Extract the (X, Y) coordinate from the center of the cell holding the provided text.  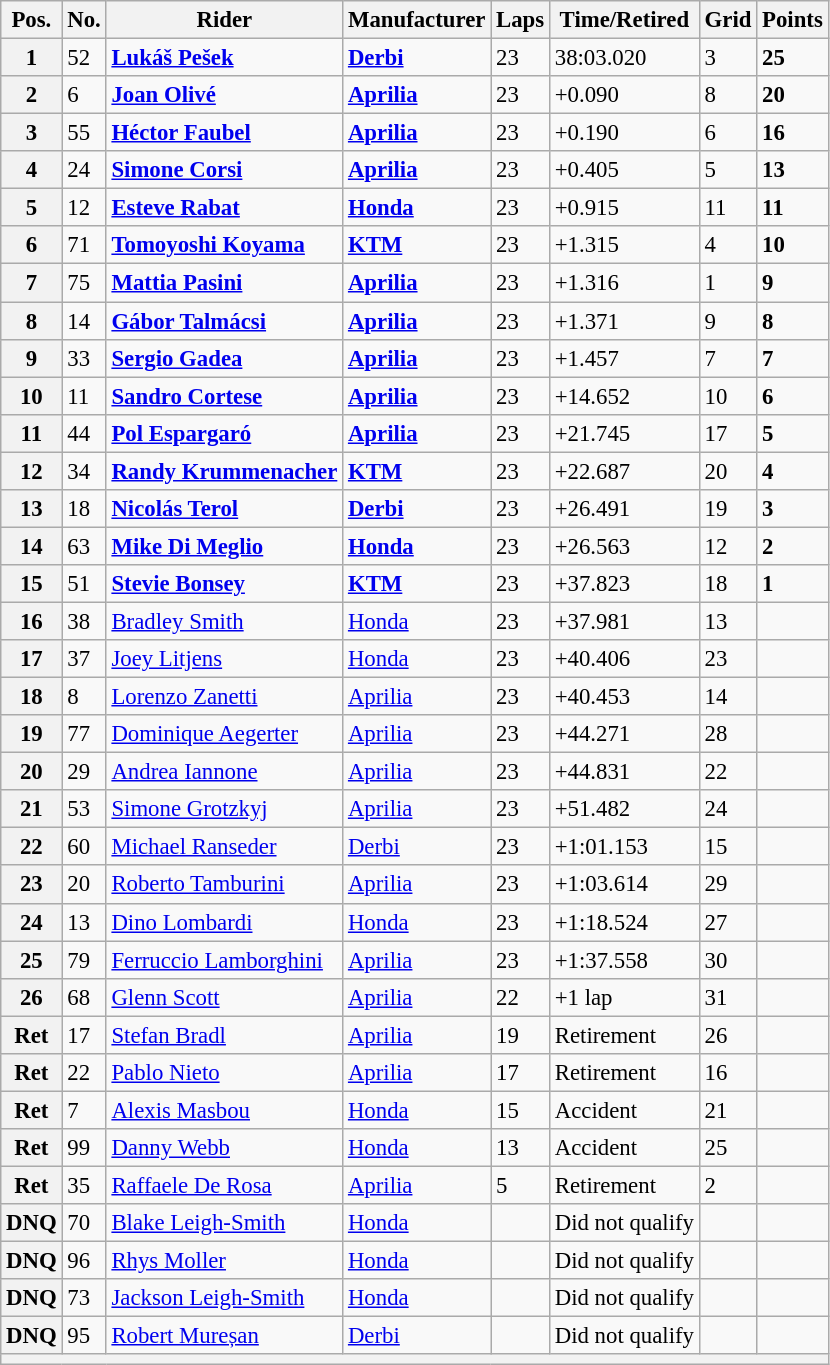
+44.831 (624, 772)
Lorenzo Zanetti (224, 697)
+0.190 (624, 133)
52 (84, 58)
73 (84, 1298)
Dino Lombardi (224, 922)
Gábor Talmácsi (224, 321)
+40.453 (624, 697)
38 (84, 621)
60 (84, 847)
+51.482 (624, 809)
+26.563 (624, 546)
51 (84, 584)
Stefan Bradl (224, 1035)
+1.316 (624, 283)
Pos. (32, 20)
Grid (728, 20)
Bradley Smith (224, 621)
+1:03.614 (624, 885)
Points (792, 20)
75 (84, 283)
38:03.020 (624, 58)
Simone Corsi (224, 170)
53 (84, 809)
30 (728, 960)
Time/Retired (624, 20)
Ferruccio Lamborghini (224, 960)
44 (84, 433)
Andrea Iannone (224, 772)
99 (84, 1148)
Pol Espargaró (224, 433)
+40.406 (624, 659)
33 (84, 358)
No. (84, 20)
Jackson Leigh-Smith (224, 1298)
+1:18.524 (624, 922)
Simone Grotzkyj (224, 809)
Blake Leigh-Smith (224, 1223)
+26.491 (624, 509)
+0.915 (624, 208)
Danny Webb (224, 1148)
+0.405 (624, 170)
+22.687 (624, 471)
68 (84, 997)
70 (84, 1223)
Rider (224, 20)
35 (84, 1185)
95 (84, 1336)
Laps (520, 20)
Glenn Scott (224, 997)
+14.652 (624, 396)
Randy Krummenacher (224, 471)
+44.271 (624, 734)
55 (84, 133)
79 (84, 960)
Sandro Cortese (224, 396)
+1:37.558 (624, 960)
+1 lap (624, 997)
71 (84, 245)
Roberto Tamburini (224, 885)
Michael Ranseder (224, 847)
+37.981 (624, 621)
Robert Mureșan (224, 1336)
Mattia Pasini (224, 283)
37 (84, 659)
Lukáš Pešek (224, 58)
27 (728, 922)
Héctor Faubel (224, 133)
Stevie Bonsey (224, 584)
Manufacturer (417, 20)
63 (84, 546)
+21.745 (624, 433)
34 (84, 471)
31 (728, 997)
Joan Olivé (224, 95)
Dominique Aegerter (224, 734)
+37.823 (624, 584)
Pablo Nieto (224, 1073)
Tomoyoshi Koyama (224, 245)
Raffaele De Rosa (224, 1185)
Joey Litjens (224, 659)
77 (84, 734)
Mike Di Meglio (224, 546)
+1.457 (624, 358)
+1.371 (624, 321)
+0.090 (624, 95)
Nicolás Terol (224, 509)
96 (84, 1261)
Alexis Masbou (224, 1110)
Rhys Moller (224, 1261)
Sergio Gadea (224, 358)
+1.315 (624, 245)
+1:01.153 (624, 847)
28 (728, 734)
Esteve Rabat (224, 208)
